Return (X, Y) of the center of cell containing provided text 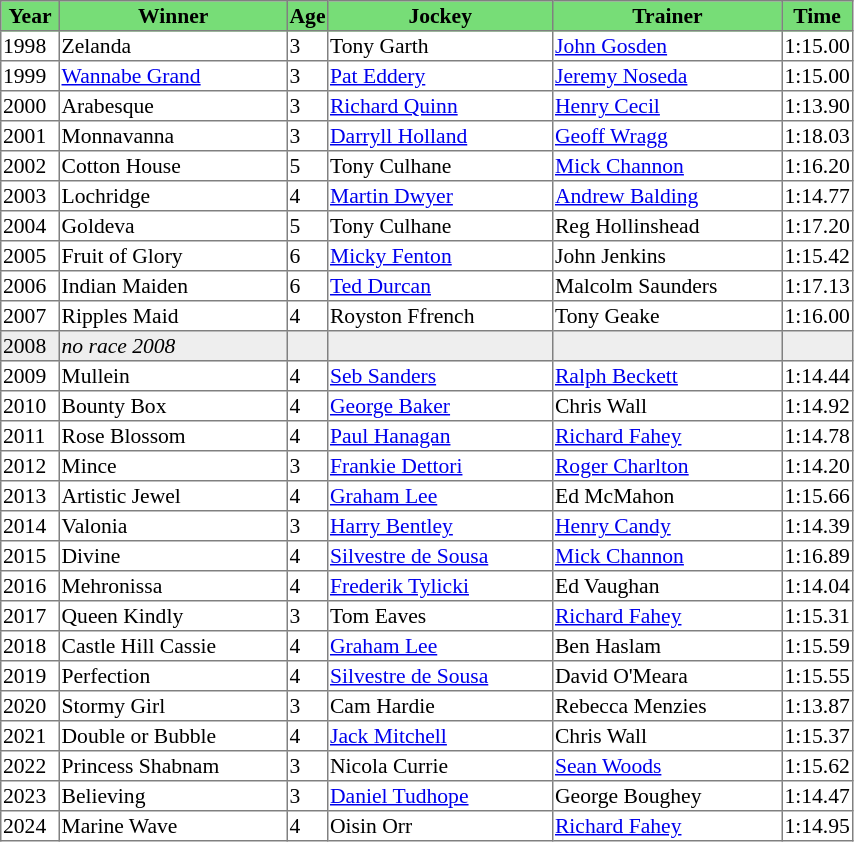
Geoff Wragg (668, 136)
John Gosden (668, 46)
1:18.03 (817, 136)
George Boughey (668, 796)
2021 (30, 736)
1999 (30, 76)
Believing (173, 796)
1:14.77 (817, 196)
2009 (30, 376)
Rose Blossom (173, 436)
Wannabe Grand (173, 76)
Oisin Orr (440, 826)
Henry Candy (668, 526)
2003 (30, 196)
Seb Sanders (440, 376)
1:17.13 (817, 286)
2010 (30, 406)
1:14.95 (817, 826)
Richard Quinn (440, 106)
George Baker (440, 406)
1:14.78 (817, 436)
Jockey (440, 16)
1:14.04 (817, 586)
Harry Bentley (440, 526)
Ted Durcan (440, 286)
Trainer (668, 16)
John Jenkins (668, 256)
1:14.47 (817, 796)
Age (307, 16)
1:16.00 (817, 316)
Mullein (173, 376)
1:14.39 (817, 526)
Darryll Holland (440, 136)
1:14.92 (817, 406)
Reg Hollinshead (668, 226)
Winner (173, 16)
Sean Woods (668, 766)
1:14.20 (817, 466)
Bounty Box (173, 406)
Ed McMahon (668, 496)
1:13.87 (817, 706)
Rebecca Menzies (668, 706)
Malcolm Saunders (668, 286)
Roger Charlton (668, 466)
2002 (30, 166)
2022 (30, 766)
Nicola Currie (440, 766)
Frederik Tylicki (440, 586)
1:17.20 (817, 226)
2015 (30, 556)
2014 (30, 526)
Goldeva (173, 226)
1:15.59 (817, 646)
Royston Ffrench (440, 316)
Micky Fenton (440, 256)
Ralph Beckett (668, 376)
Jack Mitchell (440, 736)
Jeremy Noseda (668, 76)
Pat Eddery (440, 76)
1:14.44 (817, 376)
Lochridge (173, 196)
2000 (30, 106)
1:15.37 (817, 736)
2018 (30, 646)
2023 (30, 796)
2020 (30, 706)
Cam Hardie (440, 706)
Paul Hanagan (440, 436)
2008 (30, 346)
2011 (30, 436)
Tony Garth (440, 46)
Fruit of Glory (173, 256)
Divine (173, 556)
Year (30, 16)
2017 (30, 616)
Ed Vaughan (668, 586)
2019 (30, 676)
2024 (30, 826)
Mehronissa (173, 586)
1:15.55 (817, 676)
Ripples Maid (173, 316)
1:16.89 (817, 556)
2006 (30, 286)
Tom Eaves (440, 616)
2001 (30, 136)
Indian Maiden (173, 286)
Ben Haslam (668, 646)
Tony Geake (668, 316)
2007 (30, 316)
1:15.42 (817, 256)
Arabesque (173, 106)
Cotton House (173, 166)
1:15.66 (817, 496)
Henry Cecil (668, 106)
Zelanda (173, 46)
1998 (30, 46)
Valonia (173, 526)
2013 (30, 496)
Martin Dwyer (440, 196)
Stormy Girl (173, 706)
2005 (30, 256)
1:15.62 (817, 766)
Daniel Tudhope (440, 796)
Artistic Jewel (173, 496)
Andrew Balding (668, 196)
no race 2008 (173, 346)
David O'Meara (668, 676)
1:16.20 (817, 166)
Perfection (173, 676)
Marine Wave (173, 826)
Monnavanna (173, 136)
2016 (30, 586)
2004 (30, 226)
Princess Shabnam (173, 766)
Double or Bubble (173, 736)
1:13.90 (817, 106)
Frankie Dettori (440, 466)
Queen Kindly (173, 616)
1:15.31 (817, 616)
Mince (173, 466)
Time (817, 16)
Castle Hill Cassie (173, 646)
2012 (30, 466)
